Capture the cell that displays the provided text and extract its (x, y) central coordinate. 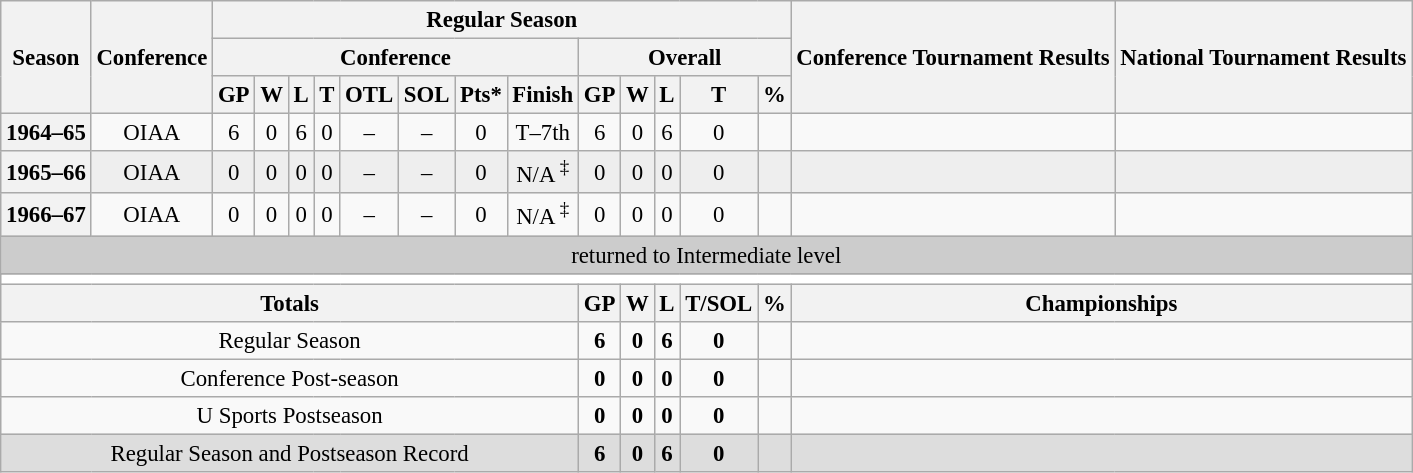
Conference Tournament Results (953, 58)
Pts* (481, 95)
SOL (427, 95)
U Sports Postseason (290, 416)
1964–65 (46, 133)
OTL (370, 95)
Finish (542, 95)
1965–66 (46, 172)
T–7th (542, 133)
1966–67 (46, 215)
Regular Season and Postseason Record (290, 453)
Season (46, 58)
Totals (290, 303)
T/SOL (719, 303)
Overall (684, 58)
Conference Post-season (290, 378)
Championships (1102, 303)
returned to Intermediate level (706, 255)
National Tournament Results (1264, 58)
